From the cell containing the given text, extract its center point as [X, Y] coordinate. 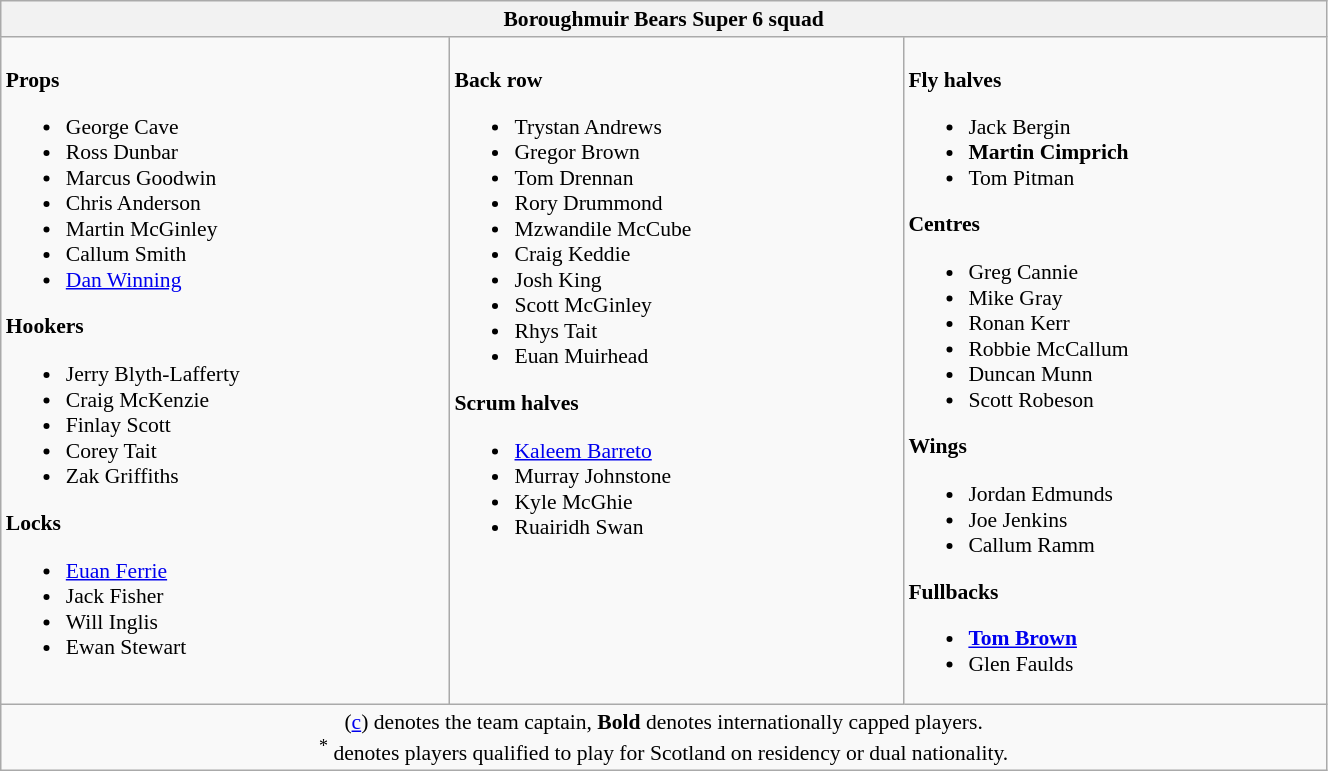
Boroughmuir Bears Super 6 squad [664, 19]
